Identify which cell holds the provided text, then report its [x, y] central coordinate. 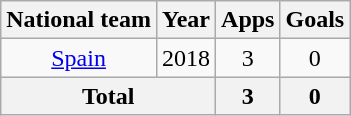
2018 [186, 58]
Spain [79, 58]
Goals [315, 20]
Apps [248, 20]
National team [79, 20]
Total [108, 96]
Year [186, 20]
